Scan for the cell matching the given text and deliver its [X, Y] coordinate at center. 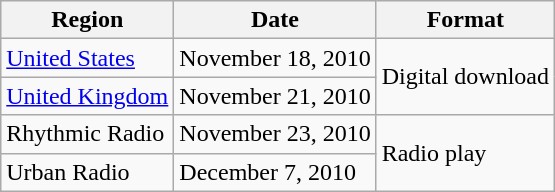
Date [275, 20]
Rhythmic Radio [88, 134]
United States [88, 58]
Digital download [465, 77]
December 7, 2010 [275, 172]
Format [465, 20]
United Kingdom [88, 96]
November 23, 2010 [275, 134]
November 21, 2010 [275, 96]
Radio play [465, 153]
Urban Radio [88, 172]
November 18, 2010 [275, 58]
Region [88, 20]
